Scan for the cell matching the given text and deliver its [x, y] coordinate at center. 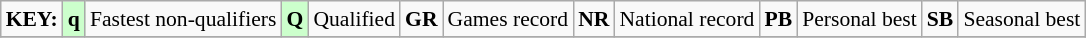
Fastest non-qualifiers [184, 19]
PB [778, 19]
Games record [508, 19]
Q [294, 19]
NR [594, 19]
Personal best [860, 19]
KEY: [32, 19]
GR [422, 19]
Qualified [354, 19]
Seasonal best [1022, 19]
SB [940, 19]
q [74, 19]
National record [686, 19]
